Detect which cell encompasses the target text, then output its (x, y) center coordinate. 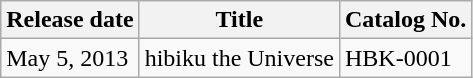
May 5, 2013 (70, 58)
Release date (70, 20)
Catalog No. (405, 20)
HBK-0001 (405, 58)
Title (239, 20)
hibiku the Universe (239, 58)
